Pinpoint the cell where the given text exists, returning its (X, Y) midpoint coordinate. 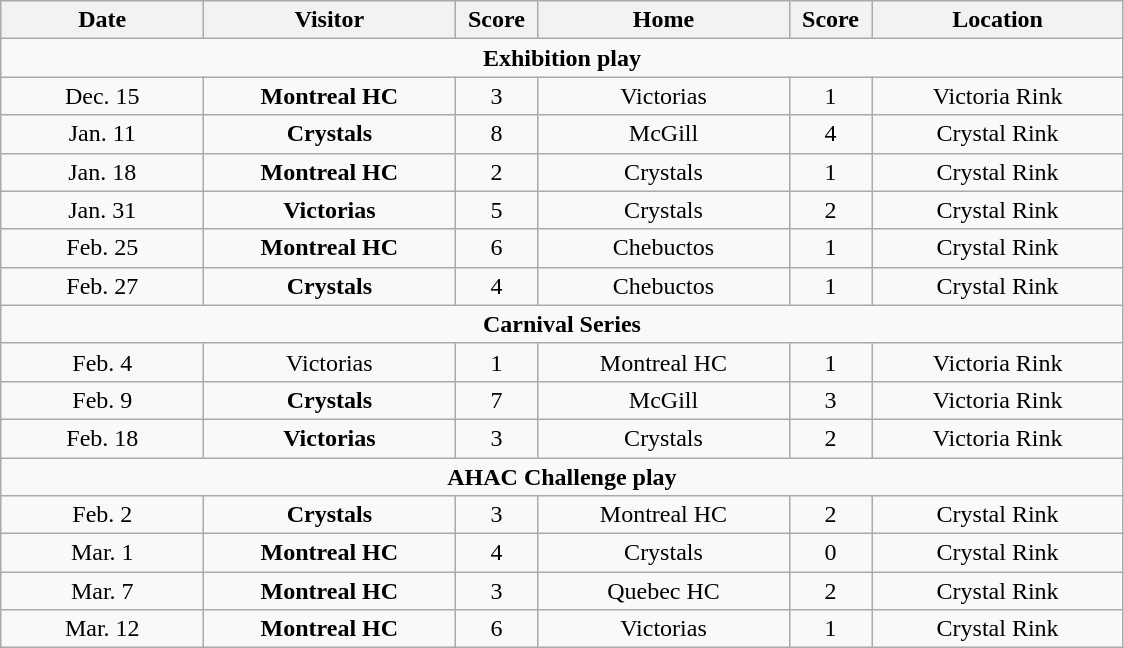
Home (664, 20)
Feb. 2 (102, 515)
5 (496, 210)
Jan. 11 (102, 134)
AHAC Challenge play (562, 477)
0 (830, 553)
Date (102, 20)
Dec. 15 (102, 96)
Jan. 18 (102, 172)
Mar. 1 (102, 553)
Jan. 31 (102, 210)
Feb. 27 (102, 286)
Quebec HC (664, 591)
Feb. 18 (102, 438)
Carnival Series (562, 324)
Feb. 25 (102, 248)
Exhibition play (562, 58)
Feb. 4 (102, 362)
Mar. 12 (102, 629)
Feb. 9 (102, 400)
Visitor (330, 20)
Location (998, 20)
8 (496, 134)
Mar. 7 (102, 591)
7 (496, 400)
